Scan for the cell matching the given text and deliver its [X, Y] coordinate at center. 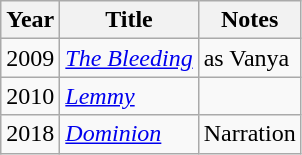
Year [30, 20]
2009 [30, 58]
2010 [30, 96]
Narration [250, 134]
The Bleeding [129, 58]
2018 [30, 134]
Dominion [129, 134]
Lemmy [129, 96]
Title [129, 20]
Notes [250, 20]
as Vanya [250, 58]
